Detect which cell encompasses the target text, then output its (x, y) center coordinate. 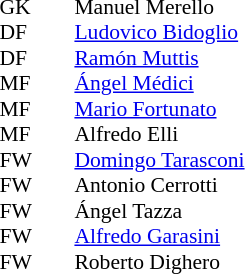
Domingo Tarasconi (159, 160)
Alfredo Garasini (159, 237)
Ángel Tazza (159, 211)
Antonio Cerrotti (159, 185)
Mario Fortunato (159, 109)
Ramón Muttis (159, 58)
Alfredo Elli (159, 135)
Ángel Médici (159, 83)
Ludovico Bidoglio (159, 33)
